For the text-containing cell, return its midpoint in (x, y) coordinate format. 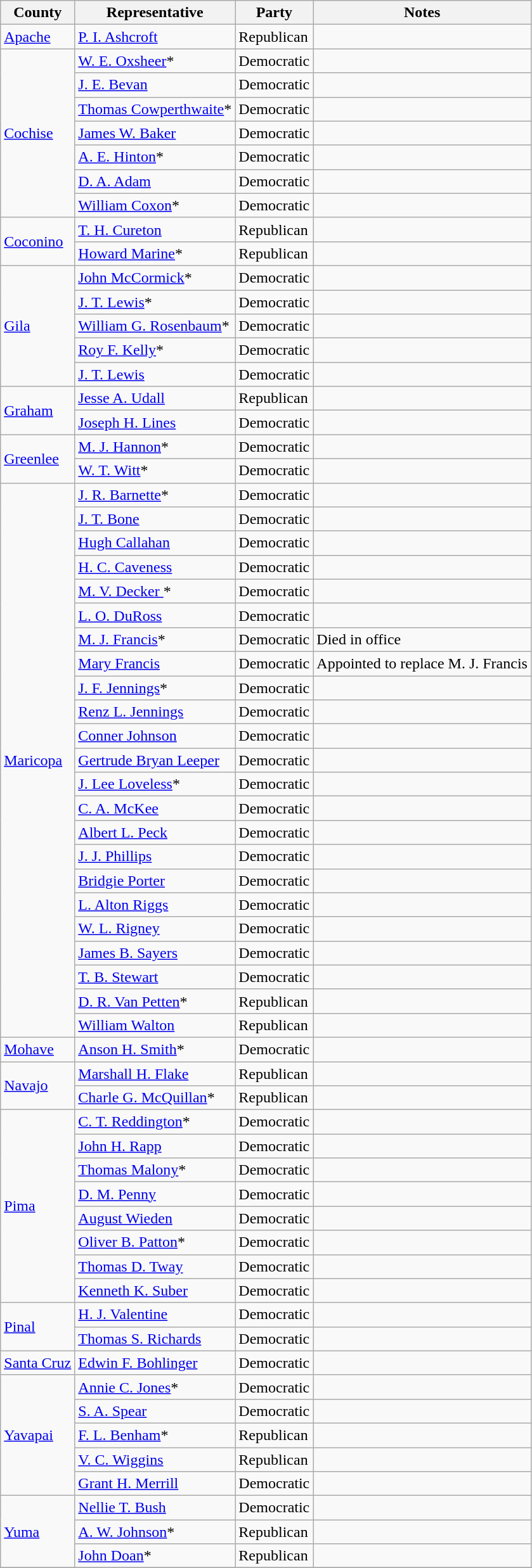
Graham (38, 411)
S. A. Spear (155, 1411)
Annie C. Jones* (155, 1387)
H. C. Caveness (155, 567)
Grant H. Merrill (155, 1484)
Yuma (38, 1532)
James B. Sayers (155, 953)
J. J. Phillips (155, 857)
Appointed to replace M. J. Francis (422, 663)
J. R. Barnette* (155, 495)
Nellie T. Bush (155, 1508)
Gila (38, 326)
Thomas Cowperthwaite* (155, 109)
V. C. Wiggins (155, 1459)
J. Lee Loveless* (155, 784)
J. F. Jennings* (155, 687)
M. J. Hannon* (155, 447)
Coconino (38, 241)
Gertrude Bryan Leeper (155, 760)
Mary Francis (155, 663)
William G. Rosenbaum* (155, 326)
Anson H. Smith* (155, 1049)
Navajo (38, 1086)
John Doan* (155, 1556)
Thomas Malony* (155, 1170)
J. T. Lewis* (155, 302)
County (38, 13)
D. A. Adam (155, 181)
M. J. Francis* (155, 639)
Bridgie Porter (155, 881)
Died in office (422, 639)
James W. Baker (155, 133)
C. A. McKee (155, 808)
F. L. Benham* (155, 1435)
Joseph H. Lines (155, 423)
John H. Rapp (155, 1146)
Notes (422, 13)
Charle G. McQuillan* (155, 1098)
Howard Marine* (155, 253)
William Walton (155, 1025)
August Wieden (155, 1218)
H. J. Valentine (155, 1315)
Albert L. Peck (155, 832)
Party (274, 13)
Cochise (38, 133)
T. B. Stewart (155, 977)
Representative (155, 13)
D. R. Van Petten* (155, 1001)
Hugh Callahan (155, 543)
Maricopa (38, 760)
A. E. Hinton* (155, 157)
William Coxon* (155, 205)
W. L. Rigney (155, 929)
Kenneth K. Suber (155, 1291)
D. M. Penny (155, 1194)
Mohave (38, 1049)
L. Alton Riggs (155, 905)
W. E. Oxsheer* (155, 61)
Apache (38, 37)
John McCormick* (155, 277)
Oliver B. Patton* (155, 1242)
Santa Cruz (38, 1363)
Conner Johnson (155, 736)
Thomas S. Richards (155, 1339)
Pima (38, 1206)
Marshall H. Flake (155, 1074)
M. V. Decker * (155, 591)
T. H. Cureton (155, 229)
Edwin F. Bohlinger (155, 1363)
J. E. Bevan (155, 85)
L. O. DuRoss (155, 615)
Renz L. Jennings (155, 712)
Roy F. Kelly* (155, 350)
Yavapai (38, 1435)
C. T. Reddington* (155, 1122)
W. T. Witt* (155, 471)
Greenlee (38, 459)
Pinal (38, 1327)
Thomas D. Tway (155, 1266)
Jesse A. Udall (155, 398)
J. T. Bone (155, 519)
J. T. Lewis (155, 374)
A. W. Johnson* (155, 1532)
P. I. Ashcroft (155, 37)
